Identify which cell holds the provided text, then report its (X, Y) central coordinate. 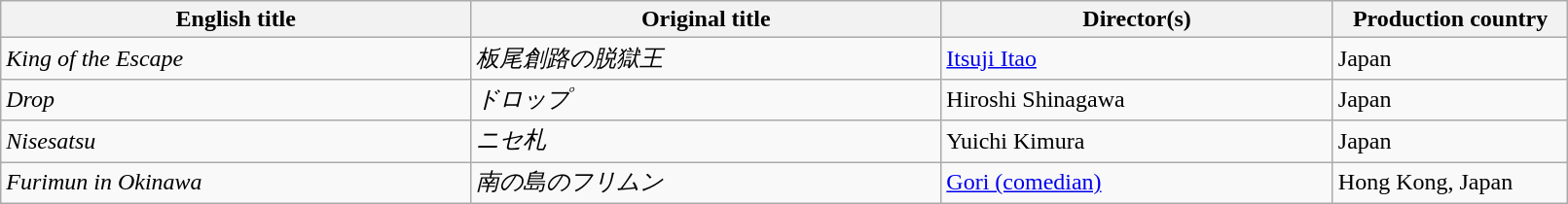
ドロップ (707, 99)
King of the Escape (236, 58)
Hiroshi Shinagawa (1137, 99)
Itsuji Itao (1137, 58)
Director(s) (1137, 19)
Drop (236, 99)
ニセ札 (707, 142)
Production country (1450, 19)
板尾創路の脱獄王 (707, 58)
Yuichi Kimura (1137, 142)
Original title (707, 19)
English title (236, 19)
Hong Kong, Japan (1450, 183)
Furimun in Okinawa (236, 183)
Nisesatsu (236, 142)
Gori (comedian) (1137, 183)
南の島のフリムン (707, 183)
